Identify which cell holds the provided text, then report its [X, Y] central coordinate. 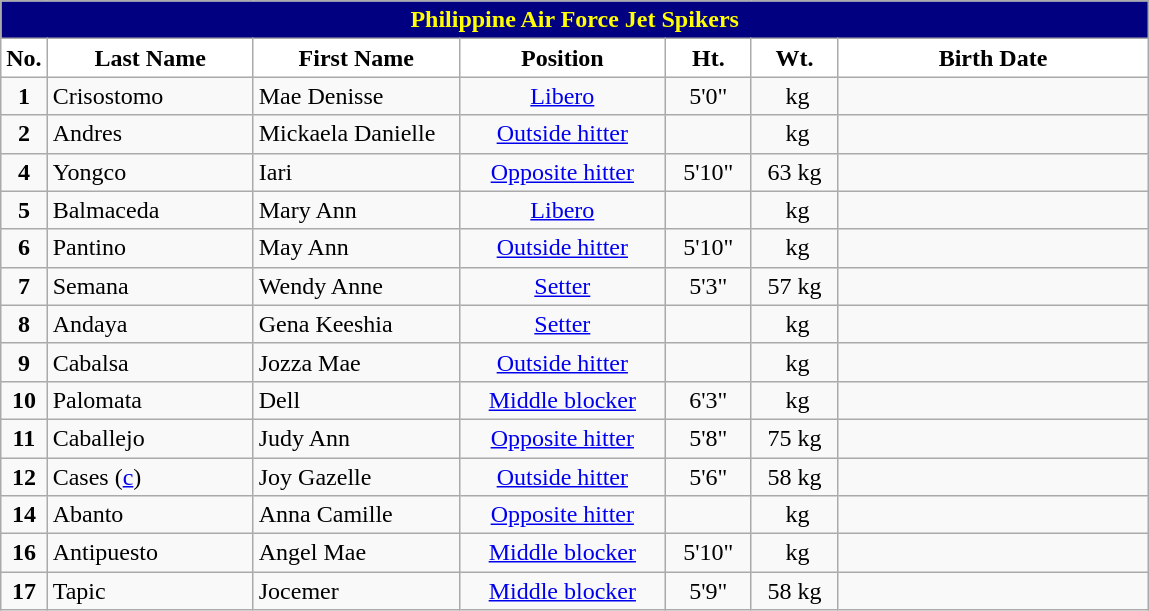
Joy Gazelle [356, 477]
16 [24, 553]
May Ann [356, 248]
Mae Denisse [356, 96]
Iari [356, 172]
Jozza Mae [356, 362]
7 [24, 286]
Cases (c) [150, 477]
Position [562, 58]
11 [24, 438]
No. [24, 58]
Wt. [794, 58]
Andaya [150, 324]
Last Name [150, 58]
First Name [356, 58]
Antipuesto [150, 553]
Cabalsa [150, 362]
9 [24, 362]
2 [24, 134]
Caballejo [150, 438]
17 [24, 591]
Crisostomo [150, 96]
5'8" [708, 438]
Wendy Anne [356, 286]
5 [24, 210]
75 kg [794, 438]
8 [24, 324]
Jocemer [356, 591]
Birth Date [992, 58]
Judy Ann [356, 438]
12 [24, 477]
6 [24, 248]
5'9" [708, 591]
Andres [150, 134]
Anna Camille [356, 515]
6'3" [708, 400]
5'3" [708, 286]
1 [24, 96]
Gena Keeshia [356, 324]
14 [24, 515]
Mary Ann [356, 210]
10 [24, 400]
Mickaela Danielle [356, 134]
Ht. [708, 58]
63 kg [794, 172]
Tapic [150, 591]
4 [24, 172]
5'0" [708, 96]
57 kg [794, 286]
Dell [356, 400]
Semana [150, 286]
Philippine Air Force Jet Spikers [575, 20]
Abanto [150, 515]
5'6" [708, 477]
Balmaceda [150, 210]
Yongco [150, 172]
Angel Mae [356, 553]
Palomata [150, 400]
Pantino [150, 248]
